Pinpoint the cell where the given text exists, returning its (x, y) midpoint coordinate. 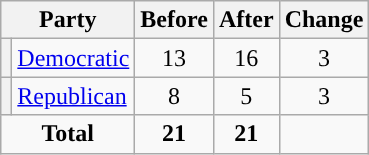
Before (174, 20)
13 (174, 58)
Party (68, 20)
Change (324, 20)
Democratic (74, 58)
16 (246, 58)
Total (68, 134)
8 (174, 96)
5 (246, 96)
Republican (74, 96)
After (246, 20)
